For the text-containing cell, return its midpoint in (X, Y) coordinate format. 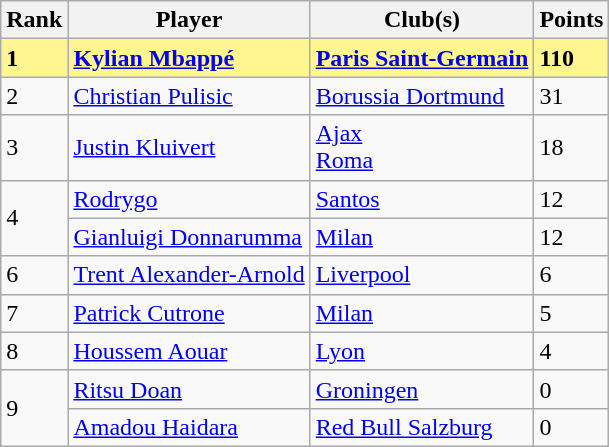
5 (572, 313)
Gianluigi Donnarumma (189, 237)
Groningen (422, 389)
Patrick Cutrone (189, 313)
31 (572, 96)
Justin Kluivert (189, 148)
9 (34, 408)
8 (34, 351)
Borussia Dortmund (422, 96)
Club(s) (422, 20)
2 (34, 96)
Amadou Haidara (189, 427)
Lyon (422, 351)
Kylian Mbappé (189, 58)
110 (572, 58)
Points (572, 20)
1 (34, 58)
Trent Alexander-Arnold (189, 275)
Christian Pulisic (189, 96)
18 (572, 148)
Red Bull Salzburg (422, 427)
Player (189, 20)
7 (34, 313)
Ajax Roma (422, 148)
Ritsu Doan (189, 389)
3 (34, 148)
Santos (422, 199)
Rank (34, 20)
Paris Saint-Germain (422, 58)
Liverpool (422, 275)
Houssem Aouar (189, 351)
Rodrygo (189, 199)
